Pinpoint the cell where the given text exists, returning its [x, y] midpoint coordinate. 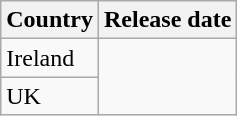
Ireland [50, 58]
Release date [167, 20]
UK [50, 96]
Country [50, 20]
